Extract the (x, y) coordinate from the center of the cell holding the provided text.  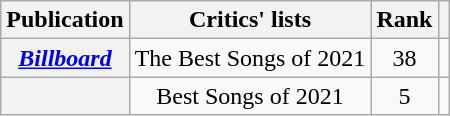
The Best Songs of 2021 (250, 58)
Billboard (65, 58)
Critics' lists (250, 20)
Publication (65, 20)
Rank (404, 20)
Best Songs of 2021 (250, 96)
5 (404, 96)
38 (404, 58)
